Pinpoint the cell where the given text exists, returning its (x, y) midpoint coordinate. 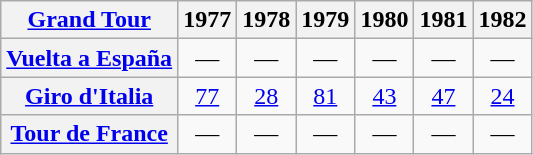
24 (502, 96)
1978 (266, 20)
77 (208, 96)
1979 (326, 20)
1977 (208, 20)
1980 (384, 20)
81 (326, 96)
1982 (502, 20)
Giro d'Italia (90, 96)
Vuelta a España (90, 58)
28 (266, 96)
1981 (444, 20)
Grand Tour (90, 20)
Tour de France (90, 134)
43 (384, 96)
47 (444, 96)
